Search for the cell housing the specified text and yield its (X, Y) center coordinate. 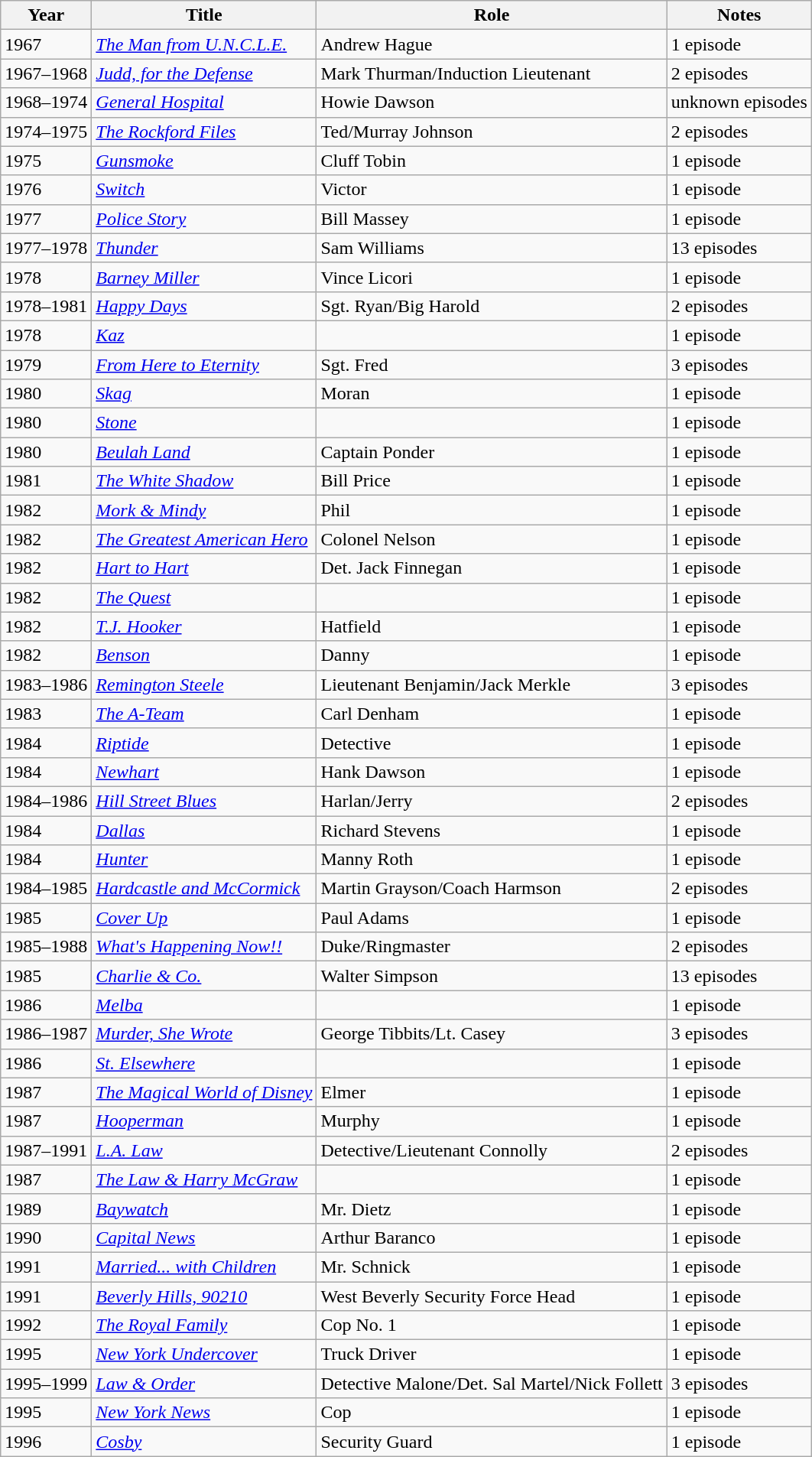
Hunter (204, 860)
Remington Steele (204, 685)
L.A. Law (204, 1150)
New York News (204, 1413)
1976 (46, 190)
1983–1986 (46, 685)
Gunsmoke (204, 161)
Beverly Hills, 90210 (204, 1296)
Bill Massey (492, 219)
Detective/Lieutenant Connolly (492, 1150)
1986–1987 (46, 1034)
1967 (46, 44)
Cluff Tobin (492, 161)
Newhart (204, 772)
Notes (739, 15)
Happy Days (204, 306)
New York Undercover (204, 1355)
Law & Order (204, 1384)
Paul Adams (492, 918)
T.J. Hooker (204, 626)
Charlie & Co. (204, 976)
Year (46, 15)
Capital News (204, 1237)
Barney Miller (204, 277)
The Law & Harry McGraw (204, 1179)
unknown episodes (739, 102)
The A-Team (204, 714)
Baywatch (204, 1208)
1979 (46, 365)
Martin Grayson/Coach Harmson (492, 889)
1974–1975 (46, 132)
Manny Roth (492, 860)
Duke/Ringmaster (492, 947)
Hank Dawson (492, 772)
1967–1968 (46, 73)
1983 (46, 714)
The Rockford Files (204, 132)
Hart to Hart (204, 568)
1987–1991 (46, 1150)
Detective Malone/Det. Sal Martel/Nick Follett (492, 1384)
General Hospital (204, 102)
Sgt. Fred (492, 365)
The Man from U.N.C.L.E. (204, 44)
Danny (492, 655)
Sgt. Ryan/Big Harold (492, 306)
St. Elsewhere (204, 1063)
1996 (46, 1442)
Married... with Children (204, 1267)
Lieutenant Benjamin/Jack Merkle (492, 685)
Phil (492, 510)
Moran (492, 394)
1978–1981 (46, 306)
Howie Dawson (492, 102)
Bill Price (492, 481)
Skag (204, 394)
George Tibbits/Lt. Casey (492, 1034)
Riptide (204, 743)
Security Guard (492, 1442)
The White Shadow (204, 481)
Thunder (204, 248)
What's Happening Now!! (204, 947)
Cover Up (204, 918)
Hooperman (204, 1121)
Stone (204, 423)
Elmer (492, 1092)
Mr. Dietz (492, 1208)
Vince Licori (492, 277)
Truck Driver (492, 1355)
1975 (46, 161)
Walter Simpson (492, 976)
The Quest (204, 597)
Murder, She Wrote (204, 1034)
Cop No. 1 (492, 1325)
1990 (46, 1237)
1992 (46, 1325)
Carl Denham (492, 714)
Mork & Mindy (204, 510)
1989 (46, 1208)
West Beverly Security Force Head (492, 1296)
Sam Williams (492, 248)
1984–1986 (46, 801)
Judd, for the Defense (204, 73)
Victor (492, 190)
Title (204, 15)
1984–1985 (46, 889)
1968–1974 (46, 102)
Hardcastle and McCormick (204, 889)
The Magical World of Disney (204, 1092)
Richard Stevens (492, 830)
Arthur Baranco (492, 1237)
1977 (46, 219)
Beulah Land (204, 452)
From Here to Eternity (204, 365)
Detective (492, 743)
Kaz (204, 335)
Police Story (204, 219)
Mark Thurman/Induction Lieutenant (492, 73)
Colonel Nelson (492, 539)
Murphy (492, 1121)
Hatfield (492, 626)
Melba (204, 1005)
1985–1988 (46, 947)
Cosby (204, 1442)
Harlan/Jerry (492, 801)
Cop (492, 1413)
The Royal Family (204, 1325)
Andrew Hague (492, 44)
1977–1978 (46, 248)
Captain Ponder (492, 452)
Mr. Schnick (492, 1267)
Benson (204, 655)
Switch (204, 190)
1981 (46, 481)
Det. Jack Finnegan (492, 568)
The Greatest American Hero (204, 539)
Dallas (204, 830)
Role (492, 15)
Ted/Murray Johnson (492, 132)
1995–1999 (46, 1384)
Hill Street Blues (204, 801)
